Output the [X, Y] coordinate of the center of the cell containing the given text.  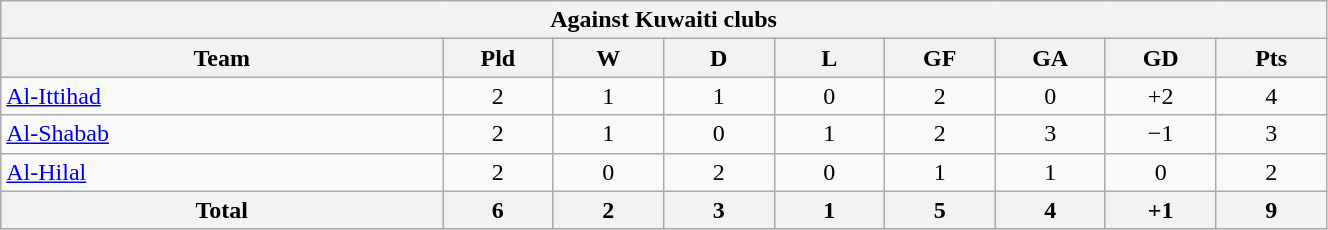
Al-Ittihad [222, 96]
W [608, 58]
+2 [1160, 96]
Team [222, 58]
Pts [1272, 58]
Al-Hilal [222, 172]
Al-Shabab [222, 134]
Pld [498, 58]
Total [222, 210]
GF [939, 58]
+1 [1160, 210]
GD [1160, 58]
6 [498, 210]
−1 [1160, 134]
GA [1050, 58]
D [719, 58]
Against Kuwaiti clubs [664, 20]
5 [939, 210]
L [829, 58]
9 [1272, 210]
